Provide the [x, y] coordinate of the cell's center where the given text is located.  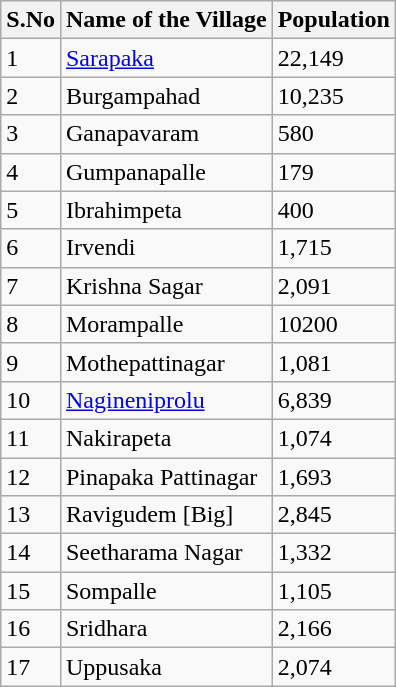
14 [31, 553]
15 [31, 591]
Morampalle [166, 324]
Nakirapeta [166, 438]
1,105 [334, 591]
6,839 [334, 400]
Pinapaka Pattinagar [166, 477]
4 [31, 172]
Ravigudem [Big] [166, 515]
1,715 [334, 248]
7 [31, 286]
1,693 [334, 477]
22,149 [334, 58]
Nagineniprolu [166, 400]
Gumpanapalle [166, 172]
S.No [31, 20]
400 [334, 210]
2 [31, 96]
1,081 [334, 362]
179 [334, 172]
10 [31, 400]
17 [31, 667]
2,845 [334, 515]
10200 [334, 324]
5 [31, 210]
Irvendi [166, 248]
11 [31, 438]
2,166 [334, 629]
Sridhara [166, 629]
Ganapavaram [166, 134]
6 [31, 248]
13 [31, 515]
Burgampahad [166, 96]
1,074 [334, 438]
1,332 [334, 553]
16 [31, 629]
Name of the Village [166, 20]
Krishna Sagar [166, 286]
Mothepattinagar [166, 362]
10,235 [334, 96]
580 [334, 134]
Ibrahimpeta [166, 210]
Population [334, 20]
8 [31, 324]
Sompalle [166, 591]
3 [31, 134]
2,074 [334, 667]
Sarapaka [166, 58]
12 [31, 477]
9 [31, 362]
1 [31, 58]
Seetharama Nagar [166, 553]
Uppusaka [166, 667]
2,091 [334, 286]
